Detect which cell encompasses the target text, then output its (x, y) center coordinate. 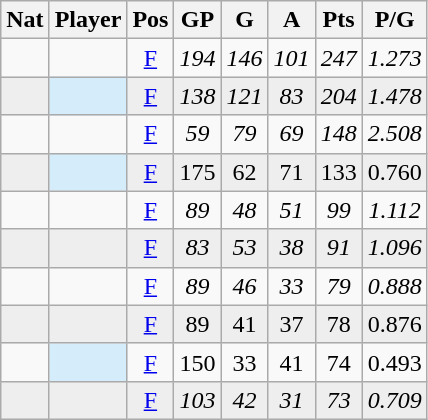
148 (338, 134)
A (292, 20)
Pos (150, 20)
53 (244, 248)
204 (338, 96)
175 (198, 172)
1.096 (394, 248)
46 (244, 286)
1.112 (394, 210)
0.876 (394, 324)
51 (292, 210)
99 (338, 210)
101 (292, 58)
GP (198, 20)
74 (338, 362)
0.709 (394, 400)
194 (198, 58)
1.273 (394, 58)
247 (338, 58)
Player (88, 20)
59 (198, 134)
38 (292, 248)
78 (338, 324)
42 (244, 400)
0.493 (394, 362)
71 (292, 172)
150 (198, 362)
0.760 (394, 172)
37 (292, 324)
73 (338, 400)
Nat (25, 20)
0.888 (394, 286)
133 (338, 172)
P/G (394, 20)
69 (292, 134)
48 (244, 210)
G (244, 20)
31 (292, 400)
62 (244, 172)
2.508 (394, 134)
121 (244, 96)
138 (198, 96)
91 (338, 248)
146 (244, 58)
103 (198, 400)
Pts (338, 20)
1.478 (394, 96)
